Detect which cell encompasses the target text, then output its (X, Y) center coordinate. 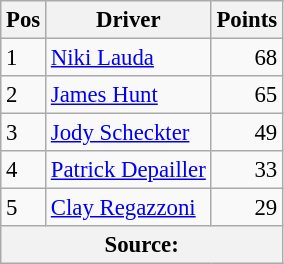
65 (246, 95)
33 (246, 170)
Niki Lauda (129, 58)
49 (246, 133)
29 (246, 208)
Source: (142, 245)
Points (246, 20)
5 (24, 208)
2 (24, 95)
Driver (129, 20)
Clay Regazzoni (129, 208)
Patrick Depailler (129, 170)
1 (24, 58)
3 (24, 133)
Jody Scheckter (129, 133)
4 (24, 170)
Pos (24, 20)
68 (246, 58)
James Hunt (129, 95)
